Locate the cell with the specified text and output its [x, y] center coordinate. 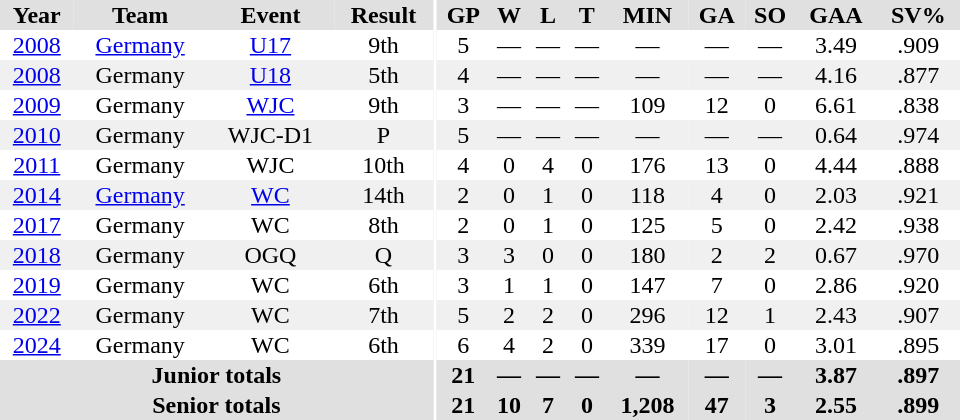
4.16 [836, 75]
2.03 [836, 195]
2010 [37, 135]
L [548, 15]
2019 [37, 285]
2009 [37, 105]
339 [647, 345]
118 [647, 195]
10th [384, 165]
2014 [37, 195]
SO [770, 15]
7th [384, 315]
3.01 [836, 345]
SV% [918, 15]
5th [384, 75]
147 [647, 285]
8th [384, 225]
Senior totals [216, 405]
180 [647, 255]
WJC-D1 [270, 135]
.909 [918, 45]
13 [717, 165]
296 [647, 315]
0.64 [836, 135]
.974 [918, 135]
4.44 [836, 165]
47 [717, 405]
.970 [918, 255]
.920 [918, 285]
GAA [836, 15]
6.61 [836, 105]
OGQ [270, 255]
2.43 [836, 315]
.907 [918, 315]
U18 [270, 75]
Event [270, 15]
Year [37, 15]
P [384, 135]
GP [463, 15]
3.49 [836, 45]
MIN [647, 15]
2022 [37, 315]
17 [717, 345]
2.86 [836, 285]
1,208 [647, 405]
3.87 [836, 375]
2017 [37, 225]
.888 [918, 165]
.899 [918, 405]
Junior totals [216, 375]
10 [508, 405]
Team [140, 15]
.897 [918, 375]
109 [647, 105]
2.55 [836, 405]
.877 [918, 75]
176 [647, 165]
.938 [918, 225]
.838 [918, 105]
6 [463, 345]
U17 [270, 45]
T [586, 15]
.895 [918, 345]
.921 [918, 195]
0.67 [836, 255]
Q [384, 255]
2024 [37, 345]
14th [384, 195]
GA [717, 15]
2.42 [836, 225]
Result [384, 15]
125 [647, 225]
2018 [37, 255]
W [508, 15]
2011 [37, 165]
